Search for the cell housing the specified text and yield its (x, y) center coordinate. 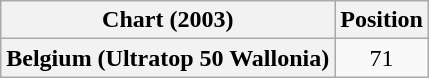
Position (382, 20)
71 (382, 58)
Chart (2003) (168, 20)
Belgium (Ultratop 50 Wallonia) (168, 58)
